Identify which cell holds the provided text, then report its (x, y) central coordinate. 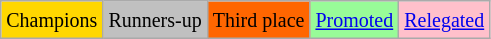
Runners-up (155, 20)
Relegated (444, 20)
Champions (52, 20)
Third place (258, 20)
Promoted (354, 20)
